Extract the [x, y] coordinate from the center of the cell holding the provided text.  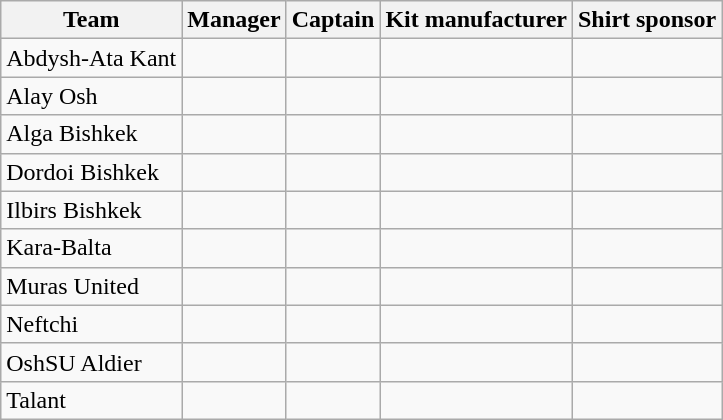
Talant [92, 400]
Dordoi Bishkek [92, 172]
Kit manufacturer [476, 20]
Alga Bishkek [92, 134]
Ilbirs Bishkek [92, 210]
Neftchi [92, 324]
Muras United [92, 286]
Shirt sponsor [646, 20]
Team [92, 20]
Manager [234, 20]
Captain [333, 20]
Abdysh-Ata Kant [92, 58]
Alay Osh [92, 96]
OshSU Aldier [92, 362]
Kara-Balta [92, 248]
